Return the [x, y] coordinate for the center point of the cell that contains the specified text.  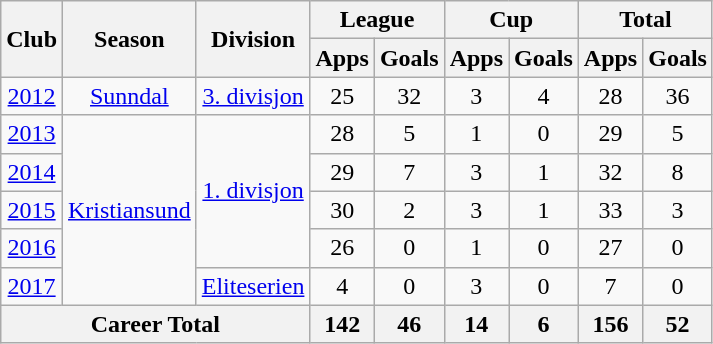
Career Total [156, 324]
6 [544, 324]
Sunndal [130, 96]
26 [342, 248]
8 [678, 172]
League [377, 20]
142 [342, 324]
Division [253, 39]
2015 [32, 210]
2016 [32, 248]
2013 [32, 134]
Cup [511, 20]
156 [610, 324]
Eliteserien [253, 286]
14 [476, 324]
33 [610, 210]
Kristiansund [130, 210]
Total [645, 20]
46 [409, 324]
Club [32, 39]
27 [610, 248]
52 [678, 324]
3. divisjon [253, 96]
2 [409, 210]
2012 [32, 96]
1. divisjon [253, 191]
Season [130, 39]
36 [678, 96]
25 [342, 96]
2014 [32, 172]
2017 [32, 286]
30 [342, 210]
